Search for the cell housing the specified text and yield its [X, Y] center coordinate. 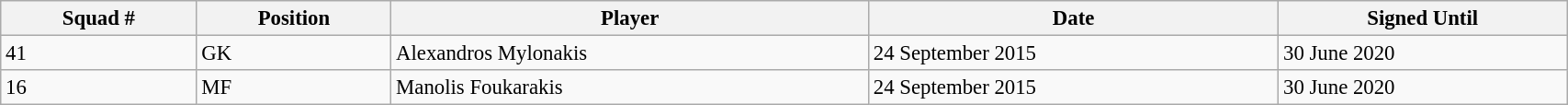
16 [99, 87]
41 [99, 53]
Signed Until [1423, 18]
Player [630, 18]
Date [1074, 18]
Squad # [99, 18]
Position [294, 18]
Alexandros Mylonakis [630, 53]
GK [294, 53]
MF [294, 87]
Manolis Foukarakis [630, 87]
